Return (X, Y) of the center of cell containing provided text 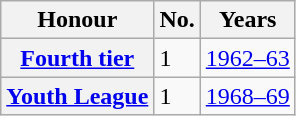
1962–63 (248, 58)
No. (177, 20)
Honour (78, 20)
1968–69 (248, 96)
Years (248, 20)
Youth League (78, 96)
Fourth tier (78, 58)
